For the text-containing cell, return its midpoint in (x, y) coordinate format. 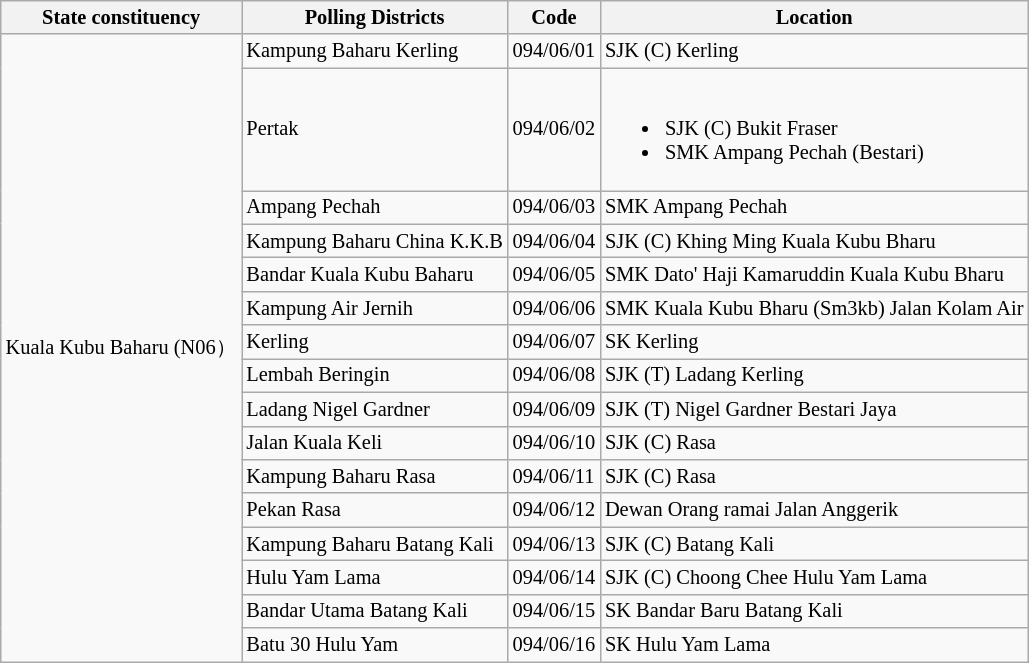
Location (814, 17)
Kuala Kubu Baharu (N06） (122, 348)
Jalan Kuala Keli (375, 443)
Dewan Orang ramai Jalan Anggerik (814, 510)
Ampang Pechah (375, 207)
094/06/10 (554, 443)
Ladang Nigel Gardner (375, 409)
SK Bandar Baru Batang Kali (814, 611)
Pekan Rasa (375, 510)
094/06/13 (554, 544)
Kampung Air Jernih (375, 308)
SJK (C) Bukit FraserSMK Ampang Pechah (Bestari) (814, 129)
SJK (C) Choong Chee Hulu Yam Lama (814, 577)
094/06/12 (554, 510)
SJK (C) Batang Kali (814, 544)
094/06/06 (554, 308)
Bandar Utama Batang Kali (375, 611)
094/06/11 (554, 476)
SMK Dato' Haji Kamaruddin Kuala Kubu Bharu (814, 274)
094/06/09 (554, 409)
Kampung Baharu China K.K.B (375, 241)
SMK Ampang Pechah (814, 207)
094/06/02 (554, 129)
094/06/14 (554, 577)
Lembah Beringin (375, 375)
094/06/08 (554, 375)
Bandar Kuala Kubu Baharu (375, 274)
094/06/16 (554, 645)
Batu 30 Hulu Yam (375, 645)
SK Hulu Yam Lama (814, 645)
094/06/03 (554, 207)
SJK (T) Nigel Gardner Bestari Jaya (814, 409)
Polling Districts (375, 17)
094/06/07 (554, 342)
Kampung Baharu Batang Kali (375, 544)
Kerling (375, 342)
State constituency (122, 17)
SJK (T) Ladang Kerling (814, 375)
SMK Kuala Kubu Bharu (Sm3kb) Jalan Kolam Air (814, 308)
094/06/05 (554, 274)
Pertak (375, 129)
094/06/04 (554, 241)
Kampung Baharu Rasa (375, 476)
Hulu Yam Lama (375, 577)
SK Kerling (814, 342)
Code (554, 17)
SJK (C) Kerling (814, 51)
SJK (C) Khing Ming Kuala Kubu Bharu (814, 241)
094/06/01 (554, 51)
Kampung Baharu Kerling (375, 51)
094/06/15 (554, 611)
